Capture the cell that displays the provided text and extract its (X, Y) central coordinate. 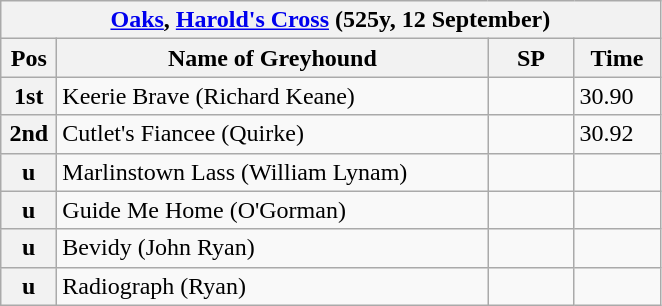
Time (617, 58)
30.92 (617, 134)
1st (29, 96)
Oaks, Harold's Cross (525y, 12 September) (330, 20)
SP (531, 58)
Guide Me Home (O'Gorman) (272, 210)
2nd (29, 134)
Name of Greyhound (272, 58)
Marlinstown Lass (William Lynam) (272, 172)
Keerie Brave (Richard Keane) (272, 96)
Pos (29, 58)
30.90 (617, 96)
Radiograph (Ryan) (272, 286)
Cutlet's Fiancee (Quirke) (272, 134)
Bevidy (John Ryan) (272, 248)
